Extract the (X, Y) coordinate from the center of the cell holding the provided text.  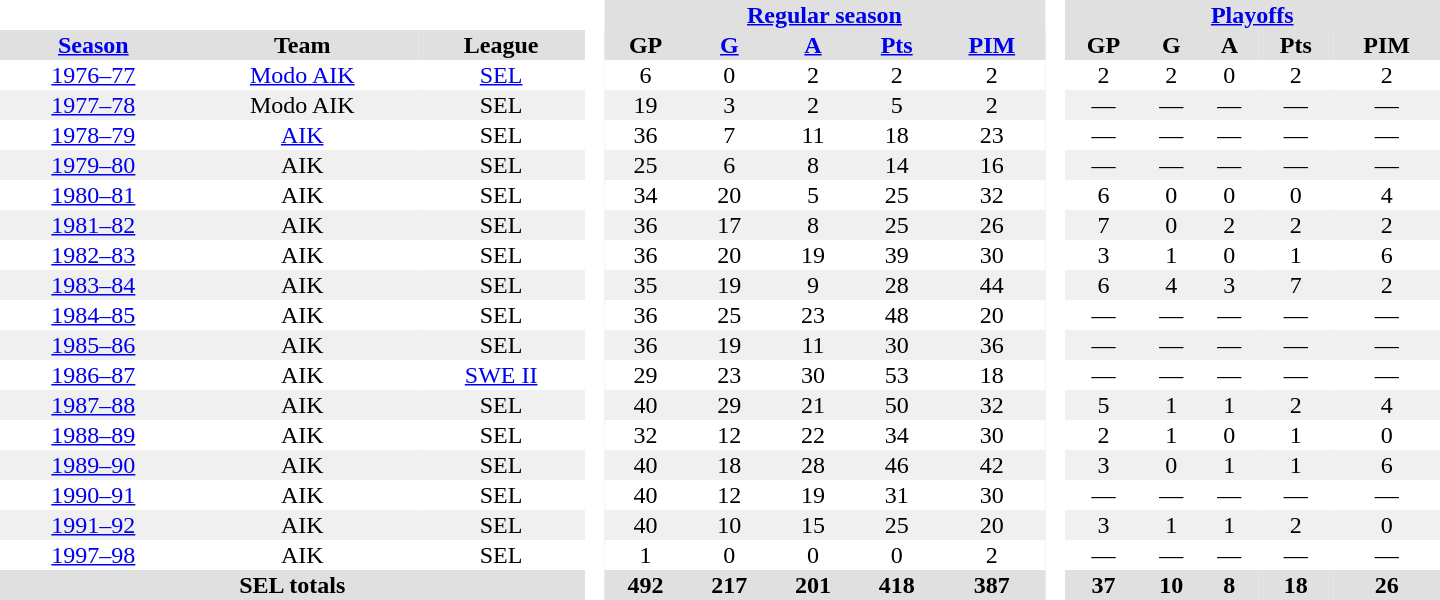
387 (992, 585)
217 (729, 585)
Season (94, 45)
201 (813, 585)
1983–84 (94, 285)
15 (813, 525)
1985–86 (94, 345)
Team (302, 45)
50 (897, 405)
16 (992, 165)
SWE II (502, 375)
1988–89 (94, 435)
Playoffs (1252, 15)
9 (813, 285)
SEL totals (292, 585)
31 (897, 495)
46 (897, 465)
1997–98 (94, 555)
1976–77 (94, 75)
418 (897, 585)
44 (992, 285)
1987–88 (94, 405)
37 (1103, 585)
17 (729, 225)
35 (646, 285)
1982–83 (94, 255)
Regular season (824, 15)
League (502, 45)
1977–78 (94, 105)
21 (813, 405)
1989–90 (94, 465)
1986–87 (94, 375)
53 (897, 375)
1980–81 (94, 195)
22 (813, 435)
14 (897, 165)
1991–92 (94, 525)
1981–82 (94, 225)
492 (646, 585)
1984–85 (94, 315)
48 (897, 315)
1978–79 (94, 135)
1979–80 (94, 165)
1990–91 (94, 495)
42 (992, 465)
39 (897, 255)
